Return the [X, Y] coordinate for the center point of the cell that contains the specified text.  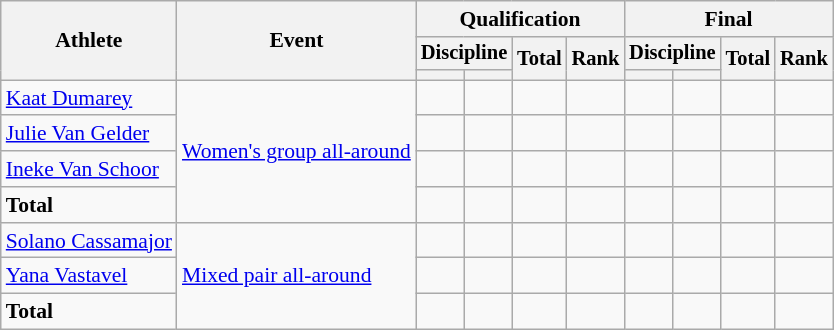
Event [296, 40]
Athlete [89, 40]
Solano Cassamajor [89, 241]
Kaat Dumarey [89, 98]
Mixed pair all-around [296, 276]
Julie Van Gelder [89, 134]
Final [728, 19]
Yana Vastavel [89, 276]
Qualification [520, 19]
Ineke Van Schoor [89, 169]
Women's group all-around [296, 151]
